Locate the cell with the specified text and output its [X, Y] center coordinate. 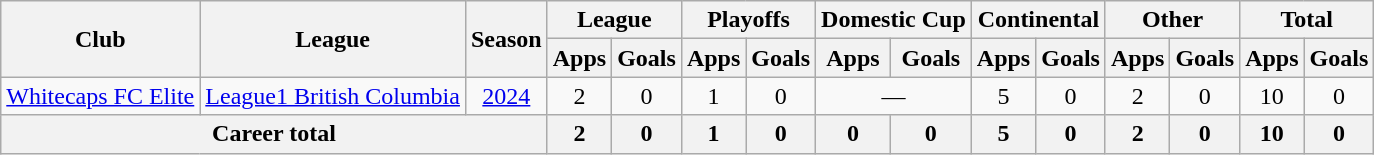
Total [1307, 20]
Career total [274, 134]
— [894, 96]
2024 [506, 96]
Other [1172, 20]
League1 British Columbia [333, 96]
Continental [1038, 20]
Domestic Cup [894, 20]
Playoffs [748, 20]
Season [506, 39]
Club [100, 39]
Whitecaps FC Elite [100, 96]
